From the cell containing the given text, extract its center point as (x, y) coordinate. 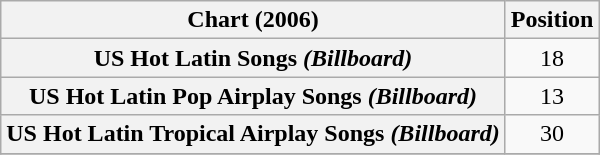
18 (552, 58)
US Hot Latin Songs (Billboard) (253, 58)
US Hot Latin Tropical Airplay Songs (Billboard) (253, 134)
Chart (2006) (253, 20)
13 (552, 96)
Position (552, 20)
US Hot Latin Pop Airplay Songs (Billboard) (253, 96)
30 (552, 134)
